Return the (x, y) coordinate for the center point of the cell that contains the specified text.  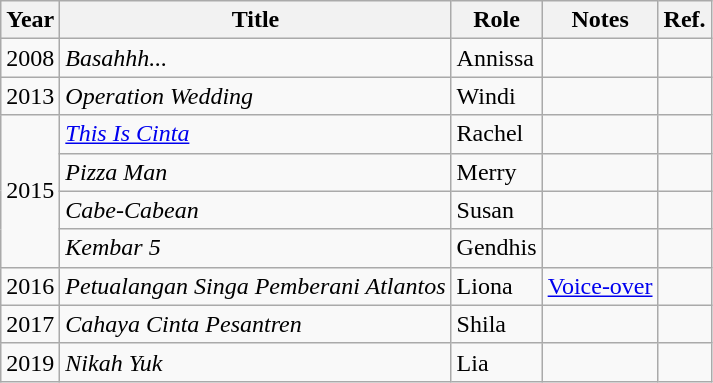
Nikah Yuk (256, 362)
Operation Wedding (256, 96)
This Is Cinta (256, 134)
Pizza Man (256, 172)
Merry (496, 172)
Year (30, 20)
Kembar 5 (256, 248)
2019 (30, 362)
Role (496, 20)
Rachel (496, 134)
Lia (496, 362)
Shila (496, 324)
Title (256, 20)
Cahaya Cinta Pesantren (256, 324)
Liona (496, 286)
Petualangan Singa Pemberani Atlantos (256, 286)
Gendhis (496, 248)
2017 (30, 324)
Windi (496, 96)
Susan (496, 210)
Ref. (684, 20)
Annissa (496, 58)
2008 (30, 58)
2013 (30, 96)
Voice-over (600, 286)
Notes (600, 20)
2016 (30, 286)
Cabe-Cabean (256, 210)
2015 (30, 191)
Basahhh... (256, 58)
